For the text-containing cell, return its midpoint in [x, y] coordinate format. 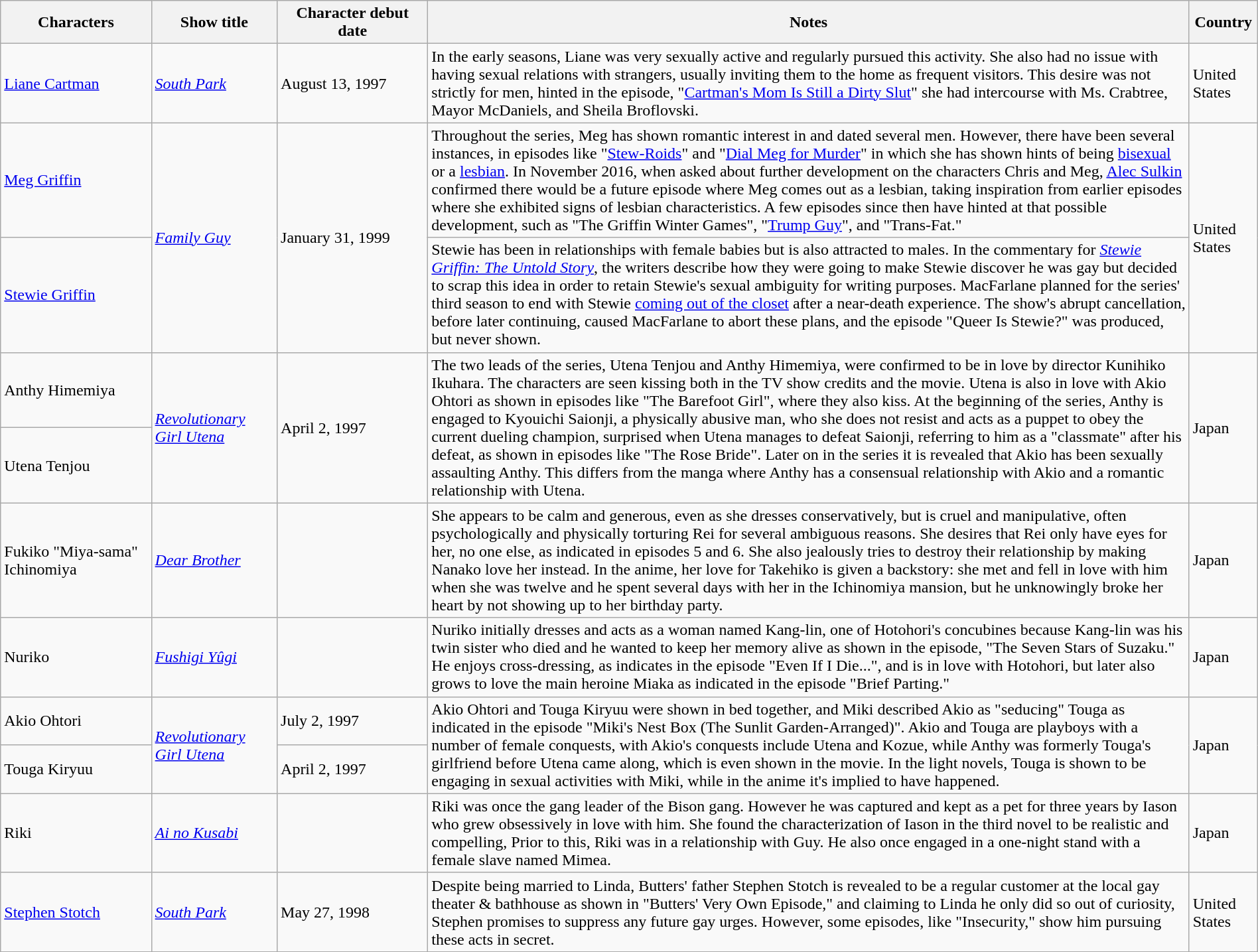
Meg Griffin [76, 180]
July 2, 1997 [353, 720]
Notes [808, 23]
Fukiko "Miya-sama" Ichinomiya [76, 560]
Characters [76, 23]
Country [1223, 23]
Stephen Stotch [76, 912]
Ai no Kusabi [214, 833]
Family Guy [214, 238]
Akio Ohtori [76, 720]
Dear Brother [214, 560]
Show title [214, 23]
Nuriko [76, 657]
Fushigi Yûgi [214, 657]
Anthy Himemiya [76, 390]
Utena Tenjou [76, 466]
Stewie Griffin [76, 295]
August 13, 1997 [353, 84]
Liane Cartman [76, 84]
Touga Kiryuu [76, 770]
Character debut date [353, 23]
January 31, 1999 [353, 238]
May 27, 1998 [353, 912]
Riki [76, 833]
